Extract the [x, y] coordinate from the center of the cell holding the provided text.  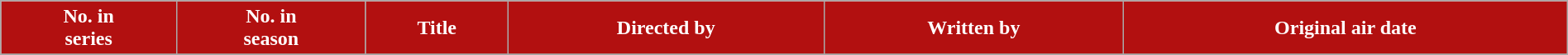
Original air date [1345, 28]
No. inseason [271, 28]
No. inseries [89, 28]
Written by [973, 28]
Title [437, 28]
Directed by [666, 28]
